Scan for the cell matching the given text and deliver its [X, Y] coordinate at center. 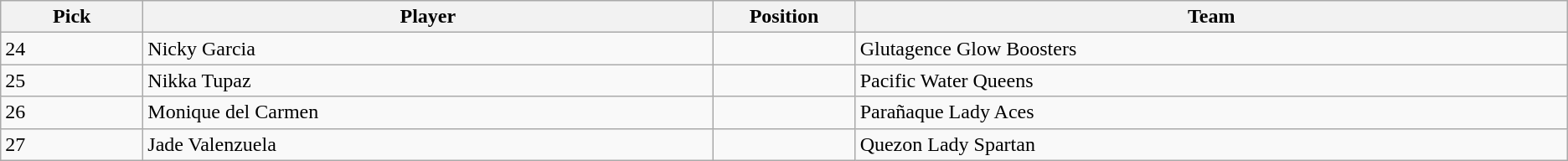
Parañaque Lady Aces [1211, 112]
24 [72, 49]
Team [1211, 17]
Jade Valenzuela [428, 144]
27 [72, 144]
Glutagence Glow Boosters [1211, 49]
Nicky Garcia [428, 49]
25 [72, 80]
Quezon Lady Spartan [1211, 144]
Pick [72, 17]
Nikka Tupaz [428, 80]
Pacific Water Queens [1211, 80]
Player [428, 17]
Position [784, 17]
Monique del Carmen [428, 112]
26 [72, 112]
